Detect which cell encompasses the target text, then output its (X, Y) center coordinate. 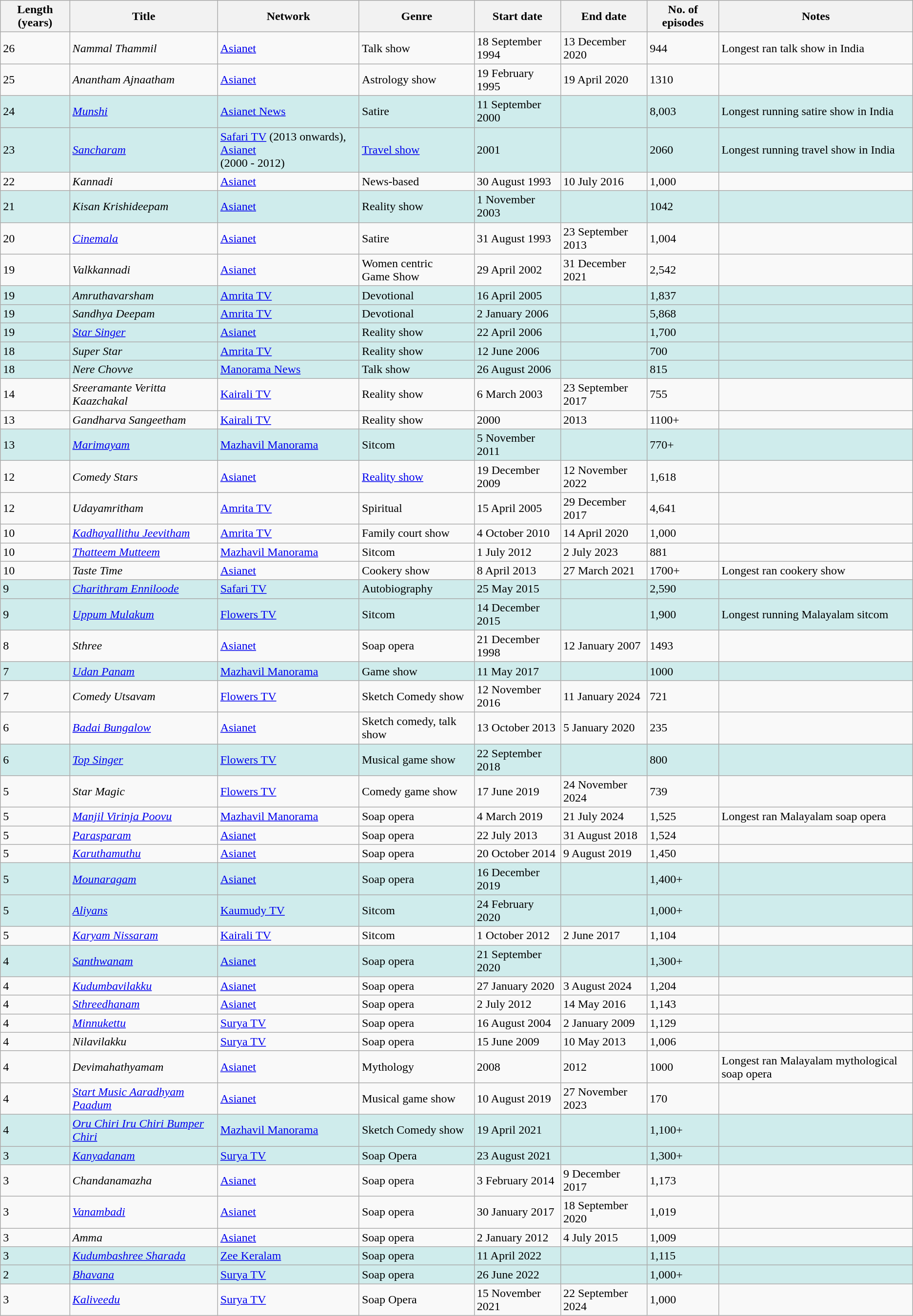
1,006 (683, 1041)
Nammal Thammil (143, 48)
2 July 2023 (604, 552)
19 February 1995 (517, 80)
24 November 2024 (604, 792)
Zee Keralam (288, 1256)
815 (683, 370)
Sthreedhanam (143, 1004)
3 August 2024 (604, 986)
27 January 2020 (517, 986)
Autobiography (417, 589)
Sreeramante Veritta Kaazchakal (143, 395)
20 October 2014 (517, 854)
8,003 (683, 111)
Comedy Utsavam (143, 696)
31 August 2018 (604, 835)
2 January 2009 (604, 1023)
1,524 (683, 835)
Marimayam (143, 445)
19 December 2009 (517, 477)
5 November 2011 (517, 445)
30 January 2017 (517, 1212)
1,009 (683, 1237)
Safari TV (288, 589)
29 April 2002 (517, 270)
4 October 2010 (517, 533)
14 April 2020 (604, 533)
Notes (815, 17)
Cinemala (143, 238)
Start date (517, 17)
2012 (604, 1067)
27 March 2021 (604, 570)
1,143 (683, 1004)
2008 (517, 1067)
Spiritual (417, 508)
8 (35, 646)
Title (143, 17)
25 (35, 80)
770+ (683, 445)
21 July 2024 (604, 817)
14 (35, 395)
1,400+ (683, 879)
9 August 2019 (604, 854)
Genre (417, 17)
Uppum Mulakum (143, 614)
Women centricGame Show (417, 270)
9 December 2017 (604, 1181)
235 (683, 727)
15 April 2005 (517, 508)
5 January 2020 (604, 727)
Longest ran talk show in India (815, 48)
800 (683, 760)
1493 (683, 646)
4 March 2019 (517, 817)
12 November 2022 (604, 477)
170 (683, 1098)
Badai Bungalow (143, 727)
Length (years) (35, 17)
2 (35, 1275)
Kadhayallithu Jeevitham (143, 533)
29 December 2017 (604, 508)
13 December 2020 (604, 48)
Sthree (143, 646)
16 December 2019 (517, 879)
Devimahathyamam (143, 1067)
Munshi (143, 111)
Thatteem Mutteem (143, 552)
Longest ran Malayalam mythological soap opera (815, 1067)
4,641 (683, 508)
1042 (683, 207)
25 May 2015 (517, 589)
Mythology (417, 1067)
21 December 1998 (517, 646)
1,129 (683, 1023)
Mounaragam (143, 879)
18 September 2020 (604, 1212)
1 November 2003 (517, 207)
Aliyans (143, 911)
Bhavana (143, 1275)
22 (35, 181)
8 April 2013 (517, 570)
Travel show (417, 150)
23 (35, 150)
Santhwanam (143, 961)
26 June 2022 (517, 1275)
30 August 1993 (517, 181)
Kaliveedu (143, 1300)
No. of episodes (683, 17)
15 November 2021 (517, 1300)
881 (683, 552)
1310 (683, 80)
Longest running satire show in India (815, 111)
2,590 (683, 589)
10 July 2016 (604, 181)
Kudumbashree Sharada (143, 1256)
Longest running travel show in India (815, 150)
21 September 2020 (517, 961)
20 (35, 238)
Anantham Ajnaatham (143, 80)
12 January 2007 (604, 646)
721 (683, 696)
Sketch comedy, talk show (417, 727)
739 (683, 792)
1,900 (683, 614)
26 August 2006 (517, 370)
2013 (604, 420)
2001 (517, 150)
Amruthavarsham (143, 295)
Karuthamuthu (143, 854)
21 (35, 207)
26 (35, 48)
1,019 (683, 1212)
14 May 2016 (604, 1004)
Charithram Enniloode (143, 589)
11 September 2000 (517, 111)
Kaumudy TV (288, 911)
Udan Panam (143, 671)
2 January 2006 (517, 314)
2 June 2017 (604, 936)
Sandhya Deepam (143, 314)
16 April 2005 (517, 295)
22 July 2013 (517, 835)
Kannadi (143, 181)
Star Singer (143, 332)
16 August 2004 (517, 1023)
Oru Chiri Iru Chiri Bumper Chiri (143, 1130)
1,100+ (683, 1130)
11 May 2017 (517, 671)
1 October 2012 (517, 936)
5,868 (683, 314)
31 August 1993 (517, 238)
4 July 2015 (604, 1237)
1,115 (683, 1256)
22 September 2018 (517, 760)
Karyam Nissaram (143, 936)
2060 (683, 150)
2,542 (683, 270)
Super Star (143, 351)
1,004 (683, 238)
Astrology show (417, 80)
Kanyadanam (143, 1155)
End date (604, 17)
1,700 (683, 332)
13 October 2013 (517, 727)
23 September 2013 (604, 238)
Top Singer (143, 760)
Taste Time (143, 570)
10 May 2013 (604, 1041)
3 February 2014 (517, 1181)
1,204 (683, 986)
11 January 2024 (604, 696)
Kisan Krishideepam (143, 207)
1,450 (683, 854)
1,104 (683, 936)
24 (35, 111)
2 January 2012 (517, 1237)
Nere Chovve (143, 370)
12 June 2006 (517, 351)
700 (683, 351)
Amma (143, 1237)
Sancharam (143, 150)
1 July 2012 (517, 552)
Start Music Aaradhyam Paadum (143, 1098)
Manjil Virinja Poovu (143, 817)
1,173 (683, 1181)
755 (683, 395)
Network (288, 17)
Longest ran cookery show (815, 570)
News-based (417, 181)
10 August 2019 (517, 1098)
Vanambadi (143, 1212)
12 November 2016 (517, 696)
Udayamritham (143, 508)
1,618 (683, 477)
2 July 2012 (517, 1004)
Kudumbavilakku (143, 986)
1700+ (683, 570)
23 August 2021 (517, 1155)
1100+ (683, 420)
15 June 2009 (517, 1041)
1,525 (683, 817)
Gandharva Sangeetham (143, 420)
Parasparam (143, 835)
Longest running Malayalam sitcom (815, 614)
Minnukettu (143, 1023)
1,837 (683, 295)
Chandanamazha (143, 1181)
2000 (517, 420)
Cookery show (417, 570)
Nilavilakku (143, 1041)
Star Magic (143, 792)
14 December 2015 (517, 614)
19 April 2021 (517, 1130)
23 September 2017 (604, 395)
Asianet News (288, 111)
27 November 2023 (604, 1098)
31 December 2021 (604, 270)
Comedy Stars (143, 477)
24 February 2020 (517, 911)
22 April 2006 (517, 332)
Comedy game show (417, 792)
17 June 2019 (517, 792)
Family court show (417, 533)
18 September 1994 (517, 48)
Game show (417, 671)
Safari TV (2013 onwards), Asianet(2000 - 2012) (288, 150)
22 September 2024 (604, 1300)
Valkkannadi (143, 270)
944 (683, 48)
11 April 2022 (517, 1256)
Manorama News (288, 370)
6 March 2003 (517, 395)
19 April 2020 (604, 80)
Longest ran Malayalam soap opera (815, 817)
